Identify which cell holds the provided text, then report its [X, Y] central coordinate. 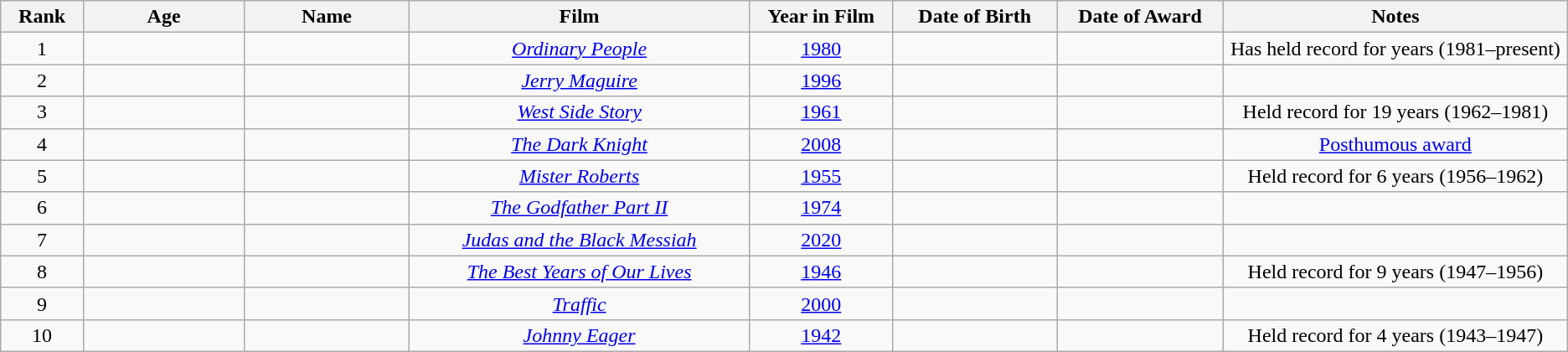
1961 [821, 112]
Traffic [579, 303]
Posthumous award [1395, 144]
1942 [821, 335]
Held record for 6 years (1956–1962) [1395, 176]
Ordinary People [579, 49]
Held record for 19 years (1962–1981) [1395, 112]
Notes [1395, 17]
2 [42, 80]
Age [163, 17]
7 [42, 240]
The Godfather Part II [579, 208]
2000 [821, 303]
5 [42, 176]
Date of Award [1141, 17]
Mister Roberts [579, 176]
Held record for 4 years (1943–1947) [1395, 335]
3 [42, 112]
10 [42, 335]
1 [42, 49]
Jerry Maguire [579, 80]
1946 [821, 272]
Johnny Eager [579, 335]
West Side Story [579, 112]
Film [579, 17]
Name [327, 17]
Held record for 9 years (1947–1956) [1395, 272]
Date of Birth [975, 17]
Judas and the Black Messiah [579, 240]
4 [42, 144]
9 [42, 303]
1980 [821, 49]
1955 [821, 176]
The Dark Knight [579, 144]
1974 [821, 208]
8 [42, 272]
2020 [821, 240]
Year in Film [821, 17]
6 [42, 208]
2008 [821, 144]
1996 [821, 80]
Rank [42, 17]
The Best Years of Our Lives [579, 272]
Has held record for years (1981–present) [1395, 49]
